Capture the cell that displays the provided text and extract its (x, y) central coordinate. 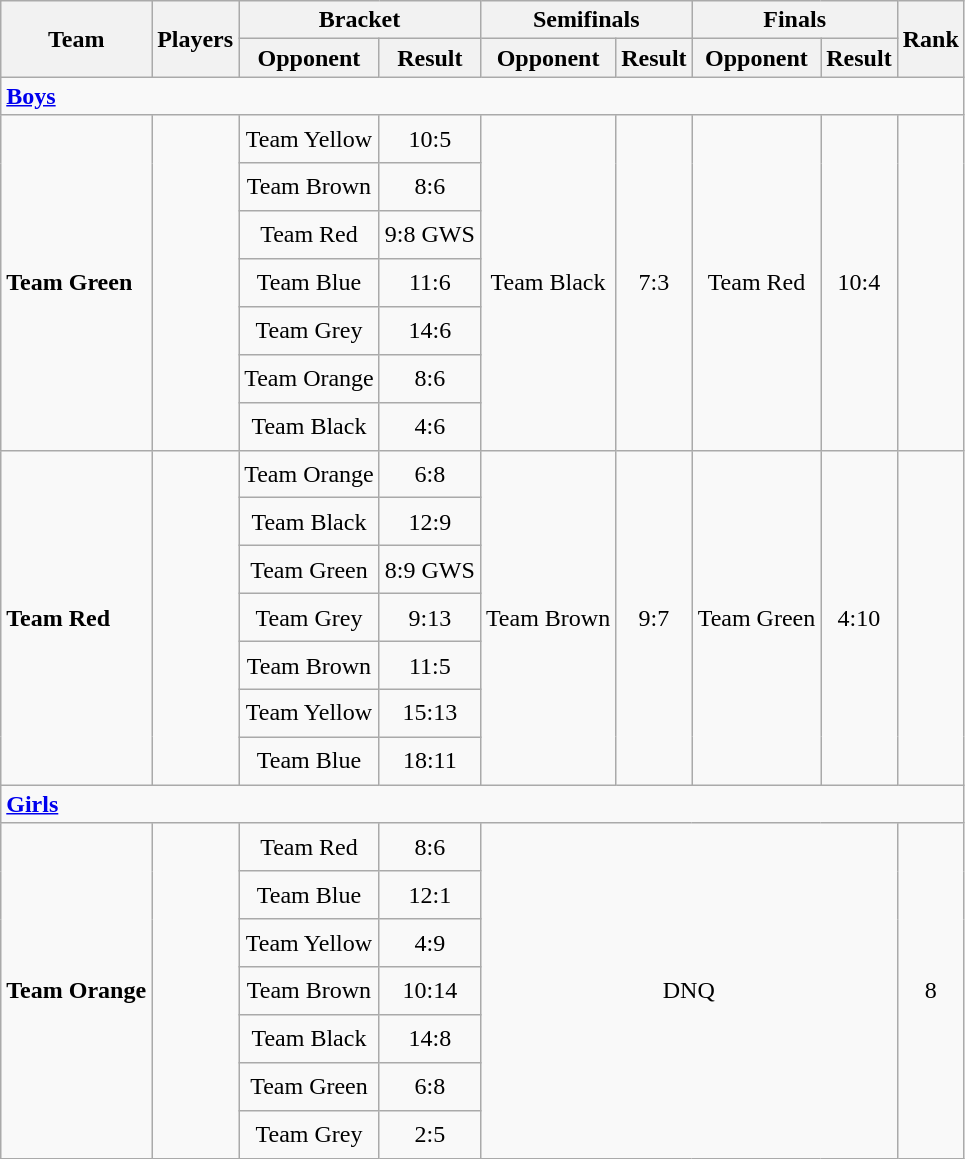
14:8 (430, 1039)
Girls (483, 804)
18:11 (430, 761)
DNQ (688, 990)
Rank (930, 39)
9:13 (430, 618)
11:6 (430, 283)
Finals (794, 20)
10:4 (859, 282)
9:8 GWS (430, 235)
Semifinals (586, 20)
8:9 GWS (430, 570)
12:9 (430, 522)
Team (76, 39)
Bracket (360, 20)
Players (196, 39)
12:1 (430, 895)
Boys (483, 96)
4:10 (859, 618)
8 (930, 990)
2:5 (430, 1134)
10:14 (430, 991)
9:7 (654, 618)
14:6 (430, 330)
11:5 (430, 665)
10:5 (430, 139)
4:9 (430, 943)
15:13 (430, 713)
7:3 (654, 282)
4:6 (430, 426)
